Search for the cell housing the specified text and yield its [X, Y] center coordinate. 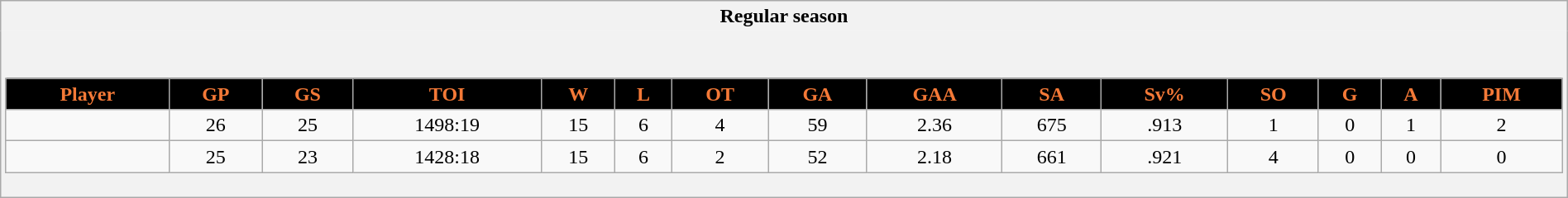
Regular season [784, 16]
A [1411, 94]
26 [215, 125]
GA [818, 94]
PIM [1502, 94]
.921 [1164, 157]
L [643, 94]
Player [88, 94]
TOI [447, 94]
2.18 [935, 157]
23 [308, 157]
Player GP GS TOI W L OT GA GAA SA Sv% SO G A PIM 26 25 1498:19 15 6 4 59 2.36 675 .913 1 0 1 2 25 23 1428:18 15 6 2 52 2.18 661 .921 4 0 0 0 [784, 114]
SA [1052, 94]
661 [1052, 157]
W [579, 94]
OT [719, 94]
Sv% [1164, 94]
675 [1052, 125]
1498:19 [447, 125]
GAA [935, 94]
G [1350, 94]
GS [308, 94]
GP [215, 94]
2.36 [935, 125]
SO [1274, 94]
59 [818, 125]
1428:18 [447, 157]
52 [818, 157]
.913 [1164, 125]
